Identify which cell holds the provided text, then report its [x, y] central coordinate. 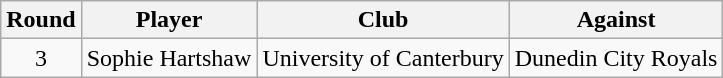
Round [41, 20]
Club [383, 20]
University of Canterbury [383, 58]
Against [616, 20]
Sophie Hartshaw [169, 58]
Dunedin City Royals [616, 58]
Player [169, 20]
3 [41, 58]
